Determine the (X, Y) coordinate at the center of the cell enclosing the given text.  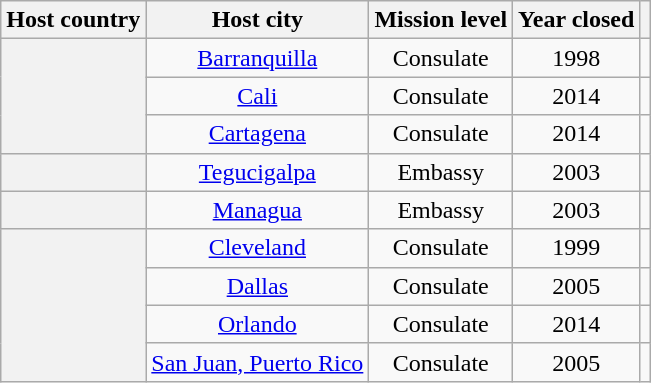
Year closed (576, 20)
Cleveland (258, 248)
Mission level (441, 20)
1999 (576, 248)
Cali (258, 96)
San Juan, Puerto Rico (258, 362)
Orlando (258, 324)
Tegucigalpa (258, 172)
Managua (258, 210)
1998 (576, 58)
Barranquilla (258, 58)
Host city (258, 20)
Dallas (258, 286)
Host country (74, 20)
Cartagena (258, 134)
